Locate the cell with the specified text and output its [x, y] center coordinate. 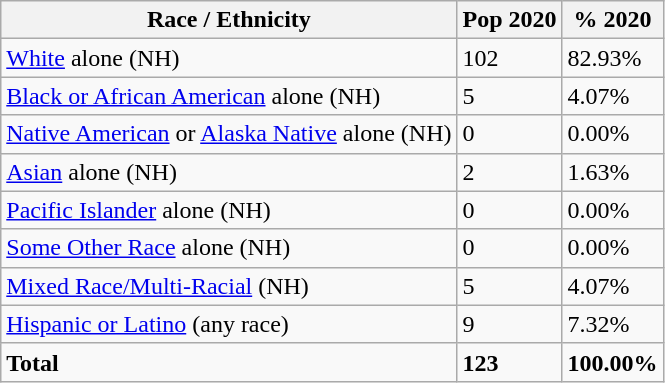
82.93% [612, 58]
Pacific Islander alone (NH) [229, 210]
7.32% [612, 324]
100.00% [612, 362]
Hispanic or Latino (any race) [229, 324]
2 [510, 172]
102 [510, 58]
% 2020 [612, 20]
Total [229, 362]
Asian alone (NH) [229, 172]
Mixed Race/Multi-Racial (NH) [229, 286]
Some Other Race alone (NH) [229, 248]
White alone (NH) [229, 58]
9 [510, 324]
1.63% [612, 172]
123 [510, 362]
Native American or Alaska Native alone (NH) [229, 134]
Black or African American alone (NH) [229, 96]
Race / Ethnicity [229, 20]
Pop 2020 [510, 20]
